For the text-containing cell, return its midpoint in [x, y] coordinate format. 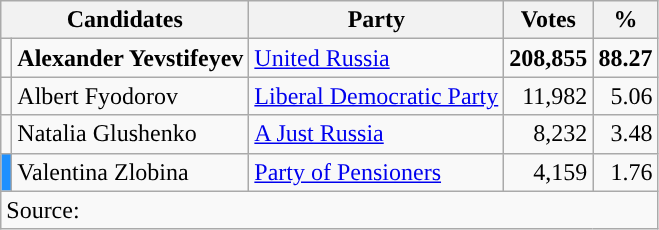
208,855 [548, 58]
1.76 [626, 172]
Natalia Glushenko [130, 134]
Liberal Democratic Party [376, 96]
88.27 [626, 58]
Alexander Yevstifeyev [130, 58]
11,982 [548, 96]
Party of Pensioners [376, 172]
% [626, 20]
Albert Fyodorov [130, 96]
5.06 [626, 96]
Party [376, 20]
4,159 [548, 172]
Candidates [125, 20]
Valentina Zlobina [130, 172]
3.48 [626, 134]
A Just Russia [376, 134]
8,232 [548, 134]
Source: [330, 210]
Votes [548, 20]
United Russia [376, 58]
